Locate the cell with the specified text and output its (X, Y) center coordinate. 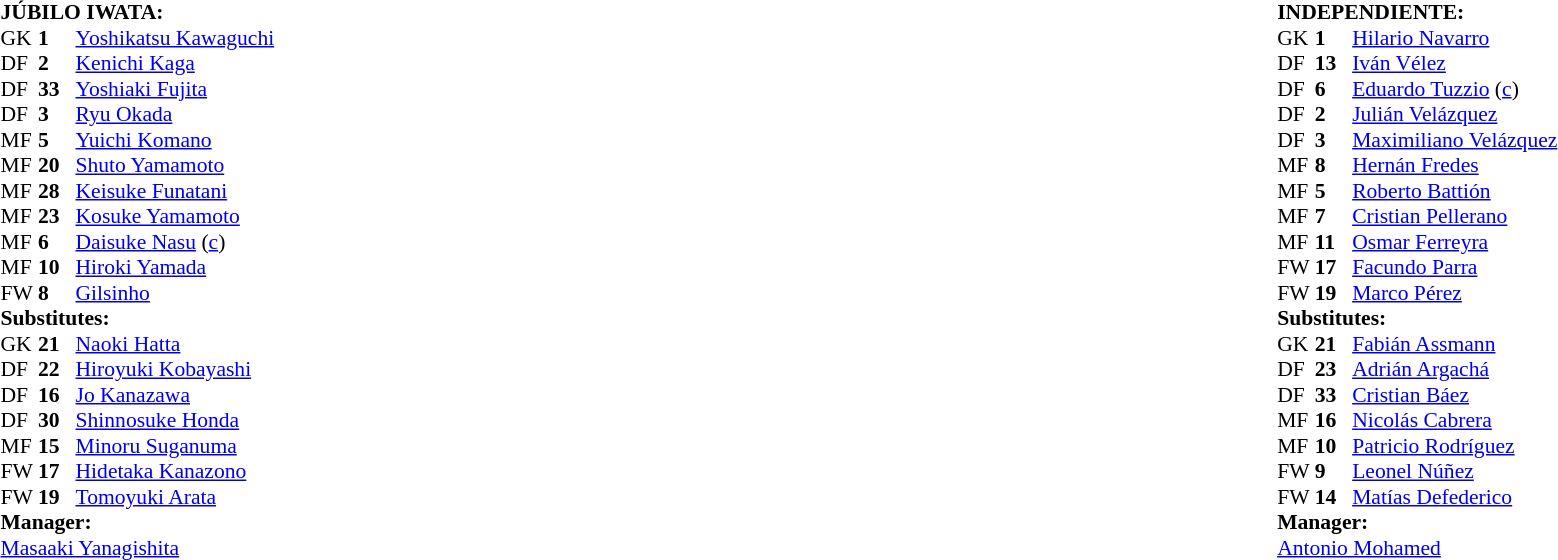
Yoshikatsu Kawaguchi (176, 38)
Yoshiaki Fujita (176, 89)
Jo Kanazawa (176, 395)
9 (1334, 471)
Julián Velázquez (1454, 115)
Osmar Ferreyra (1454, 242)
Marco Pérez (1454, 293)
Hiroki Yamada (176, 267)
Matías Defederico (1454, 497)
Eduardo Tuzzio (c) (1454, 89)
Leonel Núñez (1454, 471)
Tomoyuki Arata (176, 497)
JÚBILO IWATA: (137, 13)
Minoru Suganuma (176, 446)
Hiroyuki Kobayashi (176, 369)
Cristian Pellerano (1454, 217)
14 (1334, 497)
Maximiliano Velázquez (1454, 140)
Yuichi Komano (176, 140)
Hidetaka Kanazono (176, 471)
Hilario Navarro (1454, 38)
11 (1334, 242)
20 (57, 165)
Hernán Fredes (1454, 165)
22 (57, 369)
Fabián Assmann (1454, 344)
Patricio Rodríguez (1454, 446)
30 (57, 421)
Kosuke Yamamoto (176, 217)
INDEPENDIENTE: (1417, 13)
Adrián Argachá (1454, 369)
Shinnosuke Honda (176, 421)
Naoki Hatta (176, 344)
Ryu Okada (176, 115)
Roberto Battión (1454, 191)
Shuto Yamamoto (176, 165)
7 (1334, 217)
Gilsinho (176, 293)
Daisuke Nasu (c) (176, 242)
Facundo Parra (1454, 267)
15 (57, 446)
Nicolás Cabrera (1454, 421)
Cristian Báez (1454, 395)
13 (1334, 63)
28 (57, 191)
Kenichi Kaga (176, 63)
Iván Vélez (1454, 63)
Keisuke Funatani (176, 191)
